Output the [X, Y] coordinate of the center of the cell containing the given text.  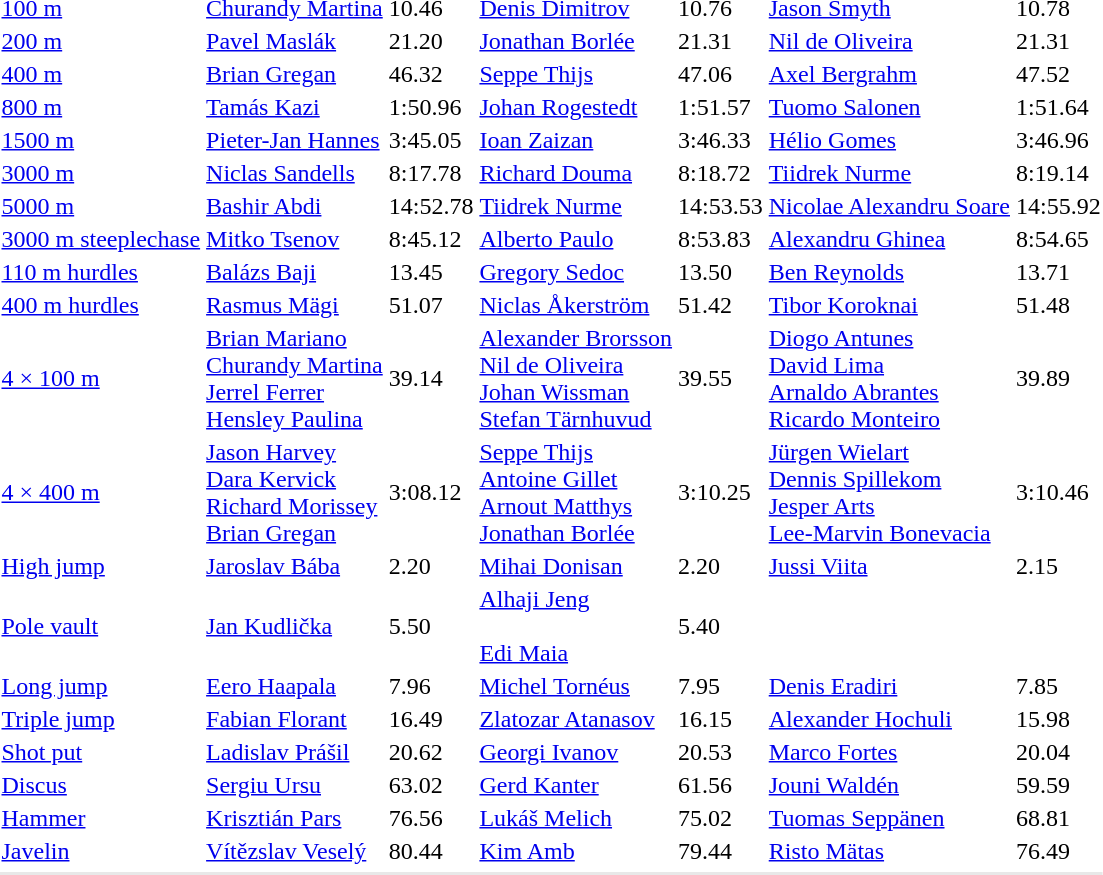
Shot put [101, 752]
13.71 [1058, 272]
Eero Haapala [295, 686]
61.56 [721, 785]
400 m [101, 74]
1:50.96 [431, 107]
76.56 [431, 818]
800 m [101, 107]
20.62 [431, 752]
20.53 [721, 752]
39.55 [721, 378]
Jonathan Borlée [576, 41]
Ladislav Prášil [295, 752]
13.45 [431, 272]
51.42 [721, 305]
Ioan Zaizan [576, 140]
7.95 [721, 686]
Niclas Sandells [295, 173]
Denis Eradiri [889, 686]
16.49 [431, 719]
4 × 400 m [101, 492]
Vítězslav Veselý [295, 851]
Jaroslav Bába [295, 566]
Pieter-Jan Hannes [295, 140]
13.50 [721, 272]
Tuomo Salonen [889, 107]
Jan Kudlička [295, 626]
Alberto Paulo [576, 239]
Fabian Florant [295, 719]
Hélio Gomes [889, 140]
3:08.12 [431, 492]
Javelin [101, 851]
3:10.46 [1058, 492]
80.44 [431, 851]
Pole vault [101, 626]
Alexandru Ghinea [889, 239]
Diogo AntunesDavid LimaArnaldo AbrantesRicardo Monteiro [889, 378]
Gerd Kanter [576, 785]
Hammer [101, 818]
3000 m steeplechase [101, 239]
8:18.72 [721, 173]
16.15 [721, 719]
8:17.78 [431, 173]
Jussi Viita [889, 566]
Alexander BrorssonNil de OliveiraJohan WissmanStefan Tärnhuvud [576, 378]
Richard Douma [576, 173]
Mitko Tsenov [295, 239]
8:54.65 [1058, 239]
8:45.12 [431, 239]
75.02 [721, 818]
Risto Mätas [889, 851]
3:46.96 [1058, 140]
Sergiu Ursu [295, 785]
Pavel Maslák [295, 41]
51.07 [431, 305]
Kim Amb [576, 851]
Jürgen WielartDennis SpillekomJesper ArtsLee-Marvin Bonevacia [889, 492]
Gregory Sedoc [576, 272]
Georgi Ivanov [576, 752]
Tamás Kazi [295, 107]
Jouni Waldén [889, 785]
4 × 100 m [101, 378]
Triple jump [101, 719]
Lukáš Melich [576, 818]
Michel Tornéus [576, 686]
Rasmus Mägi [295, 305]
8:19.14 [1058, 173]
Tuomas Seppänen [889, 818]
1:51.57 [721, 107]
Johan Rogestedt [576, 107]
14:52.78 [431, 206]
1500 m [101, 140]
7.96 [431, 686]
7.85 [1058, 686]
High jump [101, 566]
Niclas Åkerström [576, 305]
Axel Bergrahm [889, 74]
79.44 [721, 851]
Seppe Thijs [576, 74]
39.14 [431, 378]
Mihai Donisan [576, 566]
5.50 [431, 626]
14:55.92 [1058, 206]
3:10.25 [721, 492]
76.49 [1058, 851]
47.52 [1058, 74]
51.48 [1058, 305]
Brian Gregan [295, 74]
21.20 [431, 41]
20.04 [1058, 752]
63.02 [431, 785]
14:53.53 [721, 206]
Krisztián Pars [295, 818]
1:51.64 [1058, 107]
Brian MarianoChurandy MartinaJerrel FerrerHensley Paulina [295, 378]
Balázs Baji [295, 272]
5000 m [101, 206]
68.81 [1058, 818]
15.98 [1058, 719]
47.06 [721, 74]
3:45.05 [431, 140]
8:53.83 [721, 239]
5.40 [721, 626]
Marco Fortes [889, 752]
Nil de Oliveira [889, 41]
2.15 [1058, 566]
39.89 [1058, 378]
200 m [101, 41]
3000 m [101, 173]
110 m hurdles [101, 272]
Seppe ThijsAntoine GilletArnout MatthysJonathan Borlée [576, 492]
Long jump [101, 686]
3:46.33 [721, 140]
Alexander Hochuli [889, 719]
Jason HarveyDara KervickRichard MorisseyBrian Gregan [295, 492]
59.59 [1058, 785]
Ben Reynolds [889, 272]
46.32 [431, 74]
Alhaji JengEdi Maia [576, 626]
Bashir Abdi [295, 206]
Zlatozar Atanasov [576, 719]
Nicolae Alexandru Soare [889, 206]
400 m hurdles [101, 305]
Tibor Koroknai [889, 305]
Discus [101, 785]
